Capture the cell that displays the provided text and extract its [x, y] central coordinate. 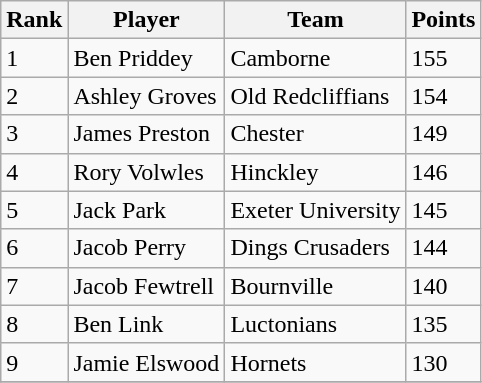
154 [444, 96]
2 [34, 96]
145 [444, 210]
Hinckley [316, 172]
140 [444, 286]
9 [34, 362]
Camborne [316, 58]
1 [34, 58]
Ben Link [146, 324]
Rank [34, 20]
130 [444, 362]
Points [444, 20]
Ashley Groves [146, 96]
Jack Park [146, 210]
Ben Priddey [146, 58]
Dings Crusaders [316, 248]
6 [34, 248]
Player [146, 20]
Chester [316, 134]
3 [34, 134]
4 [34, 172]
Rory Volwles [146, 172]
8 [34, 324]
Bournville [316, 286]
Hornets [316, 362]
Exeter University [316, 210]
Old Redcliffians [316, 96]
Jamie Elswood [146, 362]
Team [316, 20]
Luctonians [316, 324]
135 [444, 324]
149 [444, 134]
146 [444, 172]
Jacob Perry [146, 248]
James Preston [146, 134]
155 [444, 58]
144 [444, 248]
5 [34, 210]
Jacob Fewtrell [146, 286]
7 [34, 286]
